Detect which cell encompasses the target text, then output its (x, y) center coordinate. 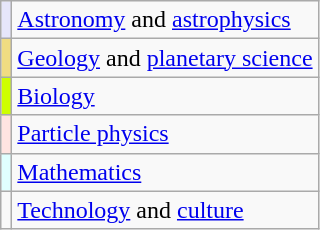
Mathematics (165, 172)
Biology (165, 96)
Astronomy and astrophysics (165, 20)
Geology and planetary science (165, 58)
Particle physics (165, 134)
Technology and culture (165, 210)
